Extract the (x, y) coordinate from the center of the cell holding the provided text.  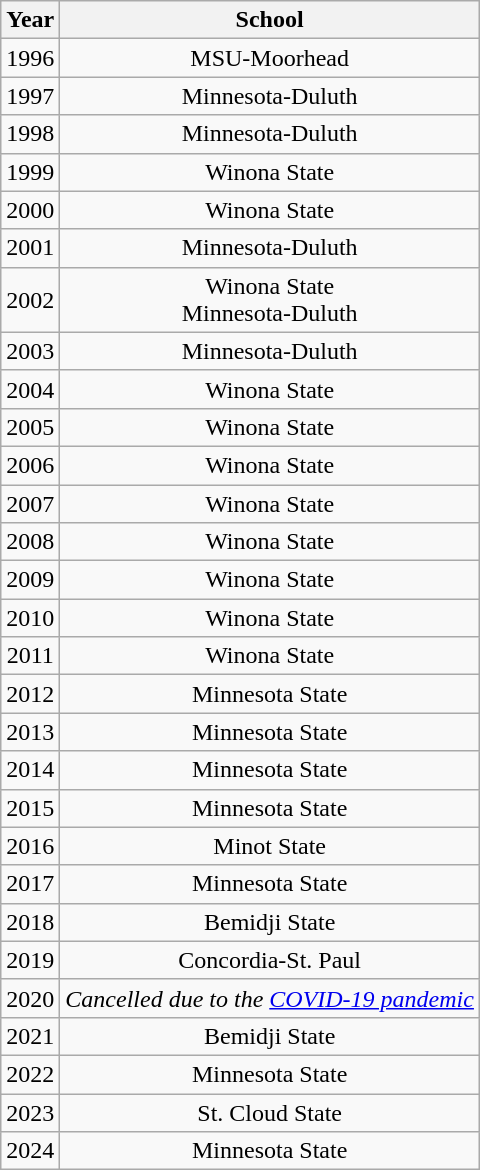
School (270, 20)
Minot State (270, 846)
2004 (30, 389)
2002 (30, 300)
2022 (30, 1074)
1997 (30, 96)
2018 (30, 922)
2012 (30, 694)
1999 (30, 172)
2000 (30, 210)
2005 (30, 427)
2010 (30, 618)
2016 (30, 846)
2023 (30, 1113)
2020 (30, 998)
2019 (30, 960)
2009 (30, 580)
Concordia-St. Paul (270, 960)
Year (30, 20)
2007 (30, 503)
Cancelled due to the COVID-19 pandemic (270, 998)
2011 (30, 656)
2003 (30, 351)
2001 (30, 248)
2021 (30, 1036)
2015 (30, 808)
2013 (30, 732)
2017 (30, 884)
St. Cloud State (270, 1113)
2024 (30, 1151)
Winona StateMinnesota-Duluth (270, 300)
MSU-Moorhead (270, 58)
1998 (30, 134)
1996 (30, 58)
2008 (30, 542)
2014 (30, 770)
2006 (30, 465)
